Find where the given text appears and provide that cell's center as [x, y] coordinate. 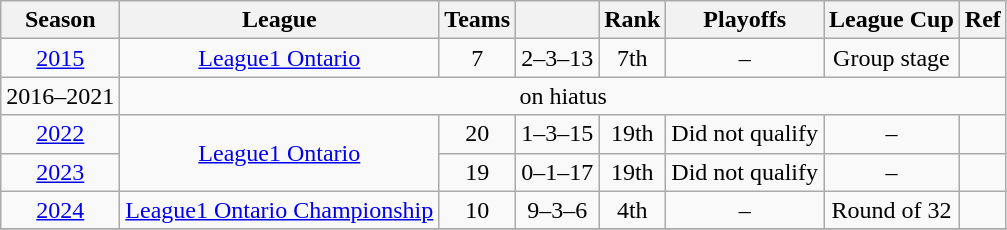
2022 [60, 134]
2–3–13 [558, 58]
Rank [632, 20]
7 [478, 58]
0–1–17 [558, 172]
7th [632, 58]
League Cup [892, 20]
10 [478, 210]
Ref [982, 20]
Group stage [892, 58]
2015 [60, 58]
Teams [478, 20]
4th [632, 210]
Round of 32 [892, 210]
20 [478, 134]
League [280, 20]
19 [478, 172]
Playoffs [745, 20]
1–3–15 [558, 134]
2023 [60, 172]
2016–2021 [60, 96]
2024 [60, 210]
Season [60, 20]
9–3–6 [558, 210]
on hiatus [564, 96]
League1 Ontario Championship [280, 210]
